Identify which cell holds the provided text, then report its (x, y) central coordinate. 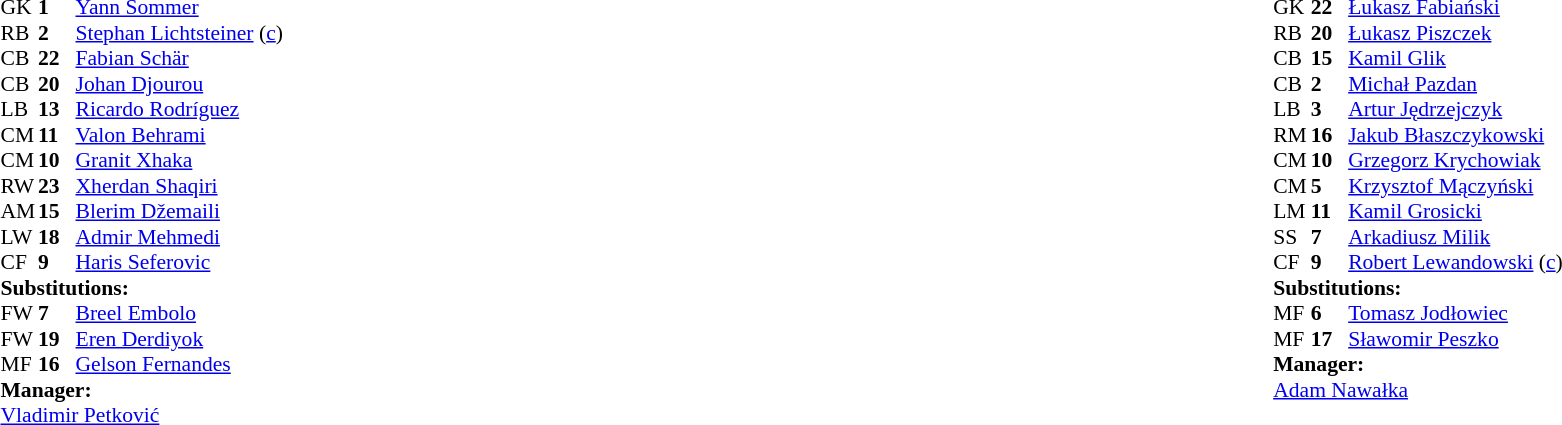
LW (19, 237)
17 (1330, 339)
Admir Mehmedi (180, 237)
Eren Derdiyok (180, 339)
Gelson Fernandes (180, 365)
22 (57, 59)
3 (1330, 109)
Valon Behrami (180, 135)
Blerim Džemaili (180, 211)
Ricardo Rodríguez (180, 109)
19 (57, 339)
RW (19, 186)
13 (57, 109)
Xherdan Shaqiri (180, 186)
5 (1330, 186)
Manager: (141, 390)
23 (57, 186)
Haris Seferovic (180, 263)
Fabian Schär (180, 59)
Stephan Lichtsteiner (c) (180, 33)
Substitutions: (141, 288)
6 (1330, 313)
18 (57, 237)
LM (1292, 211)
SS (1292, 237)
Granit Xhaka (180, 161)
AM (19, 211)
Breel Embolo (180, 313)
RM (1292, 135)
Johan Djourou (180, 84)
